Return the (x, y) coordinate for the center point of the cell that contains the specified text.  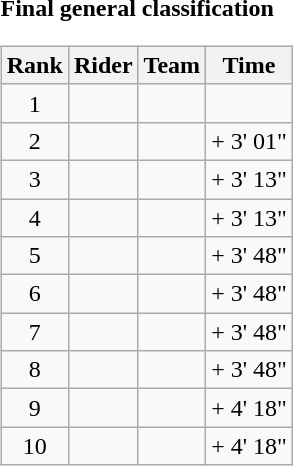
+ 3' 01" (250, 141)
2 (34, 141)
Team (172, 65)
10 (34, 446)
Rank (34, 65)
6 (34, 294)
1 (34, 103)
Time (250, 65)
Rider (103, 65)
4 (34, 217)
7 (34, 332)
5 (34, 256)
3 (34, 179)
9 (34, 408)
8 (34, 370)
